Extract the (x, y) coordinate from the center of the cell holding the provided text.  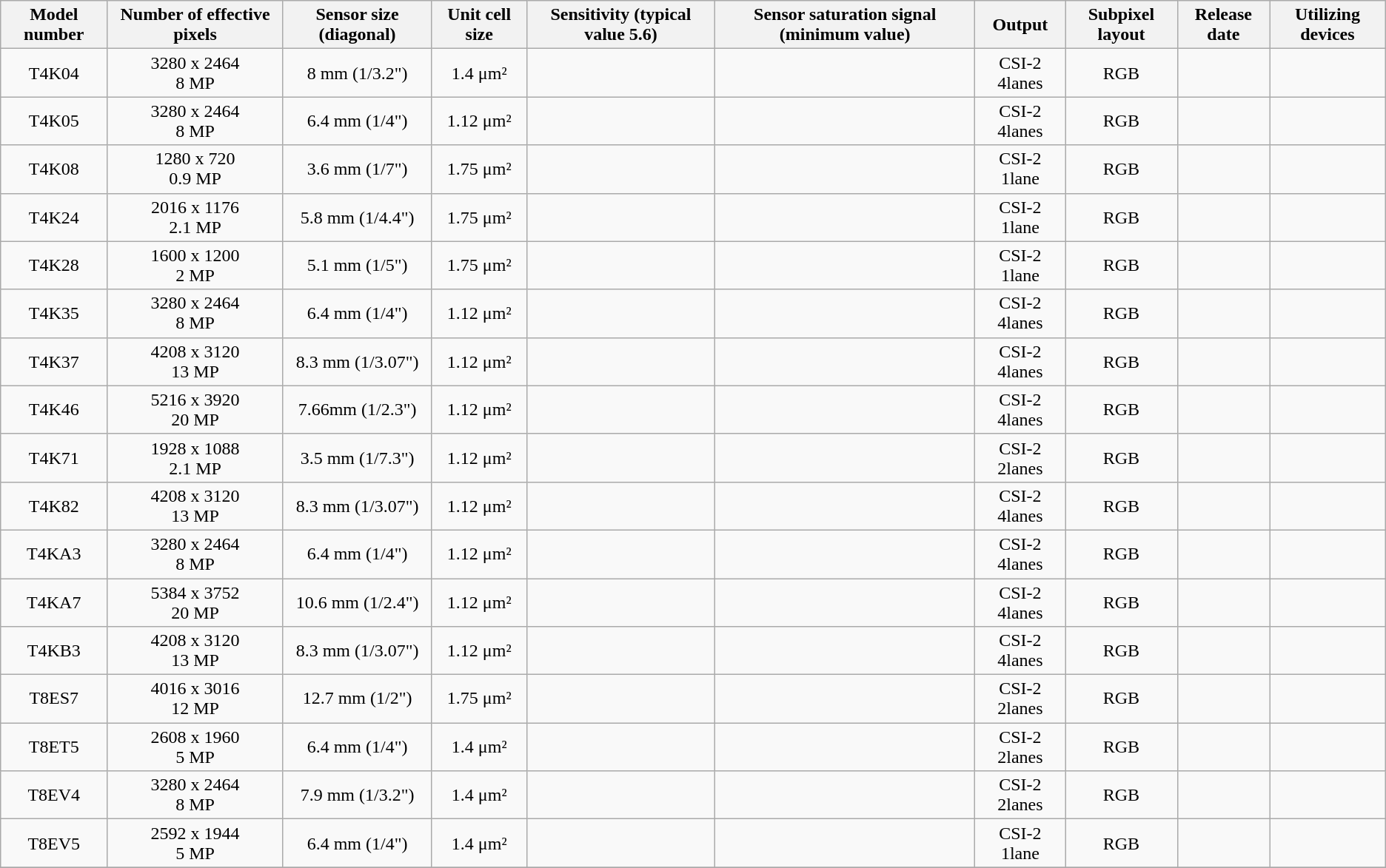
5384 x 375220 MP (195, 602)
1928 x 10882.1 MP (195, 457)
1600 x 12002 MP (195, 265)
Sensor saturation signal (minimum value) (845, 25)
5216 x 392020 MP (195, 410)
T4K46 (54, 410)
7.66mm (1/2.3") (357, 410)
T4K71 (54, 457)
Sensitivity (typical value 5.6) (621, 25)
4016 x 301612 MP (195, 699)
3.6 mm (1/7") (357, 169)
Subpixel layout (1121, 25)
Unit cell size (480, 25)
T4KA3 (54, 554)
3.5 mm (1/7.3") (357, 457)
Sensor size (diagonal) (357, 25)
T4K28 (54, 265)
2592 x 19445 MP (195, 844)
Number of effective pixels (195, 25)
10.6 mm (1/2.4") (357, 602)
T4K24 (54, 218)
Release date (1223, 25)
5.8 mm (1/4.4") (357, 218)
Utilizing devices (1328, 25)
T8ES7 (54, 699)
5.1 mm (1/5") (357, 265)
2608 x 19605 MP (195, 747)
1280 x 7200.9 MP (195, 169)
T4K04 (54, 73)
T4K05 (54, 121)
Output (1020, 25)
2016 x 11762.1 MP (195, 218)
7.9 mm (1/3.2") (357, 795)
Model number (54, 25)
T4KA7 (54, 602)
T4KB3 (54, 651)
8 mm (1/3.2") (357, 73)
T4K08 (54, 169)
T4K82 (54, 506)
T8EV5 (54, 844)
T4K35 (54, 314)
T4K37 (54, 361)
12.7 mm (1/2") (357, 699)
T8EV4 (54, 795)
T8ET5 (54, 747)
